Pinpoint the cell where the given text exists, returning its [X, Y] midpoint coordinate. 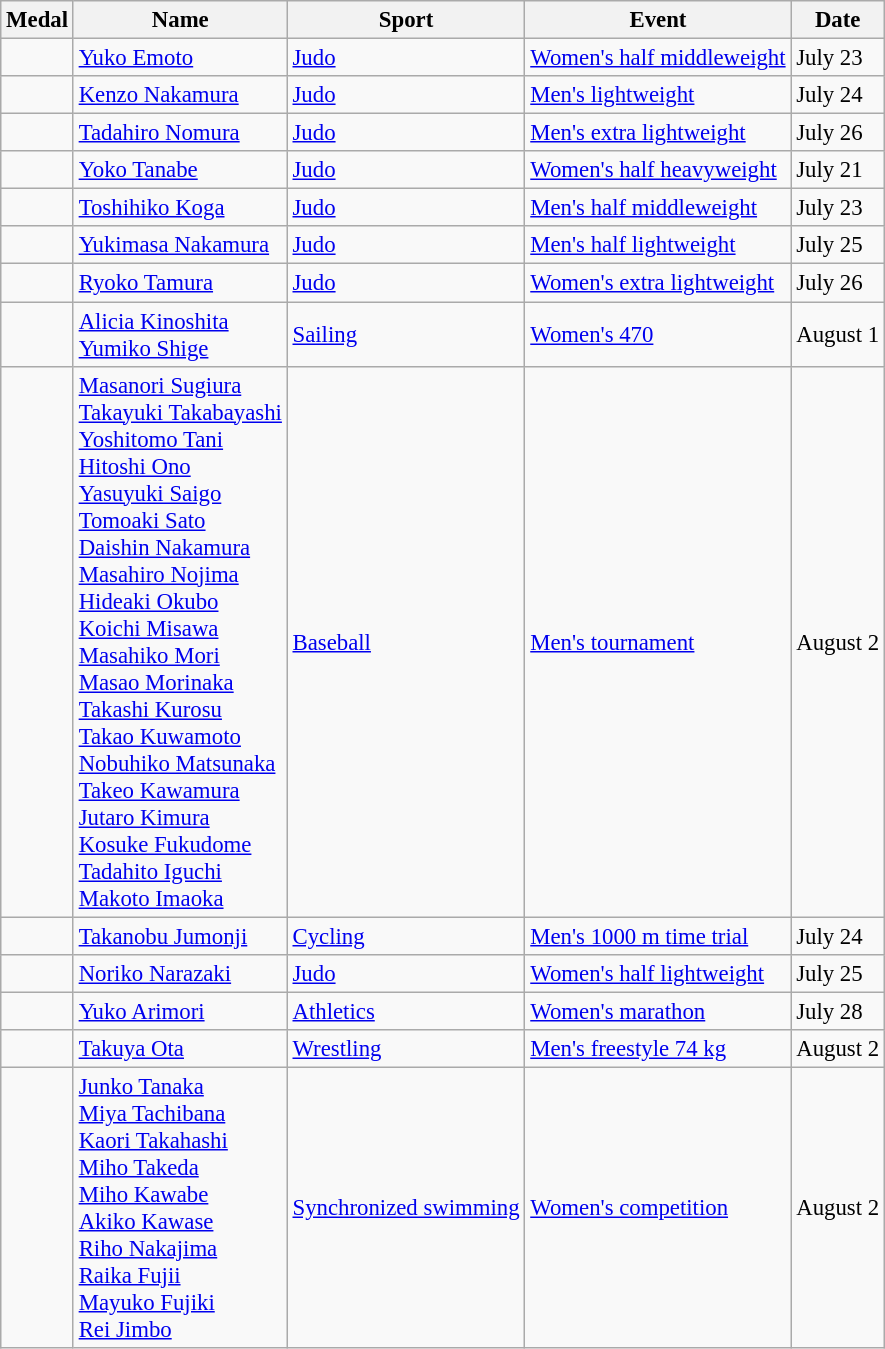
Men's lightweight [658, 95]
Kenzo Nakamura [180, 95]
Men's extra lightweight [658, 133]
Synchronized swimming [406, 1208]
Sailing [406, 334]
Toshihiko Koga [180, 208]
Men's 1000 m time trial [658, 936]
Women's 470 [658, 334]
Ryoko Tamura [180, 283]
Junko TanakaMiya TachibanaKaori TakahashiMiho TakedaMiho KawabeAkiko KawaseRiho NakajimaRaika FujiiMayuko FujikiRei Jimbo [180, 1208]
Tadahiro Nomura [180, 133]
Men's tournament [658, 642]
Takuya Ota [180, 1049]
Takanobu Jumonji [180, 936]
Men's half middleweight [658, 208]
Medal [38, 20]
Women's extra lightweight [658, 283]
Women's competition [658, 1208]
Baseball [406, 642]
Yoko Tanabe [180, 170]
Sport [406, 20]
Yuko Arimori [180, 1011]
July 21 [838, 170]
Cycling [406, 936]
Men's freestyle 74 kg [658, 1049]
Women's half heavyweight [658, 170]
Yukimasa Nakamura [180, 245]
Noriko Narazaki [180, 973]
Name [180, 20]
Yuko Emoto [180, 58]
Women's half lightweight [658, 973]
Women's marathon [658, 1011]
August 1 [838, 334]
Women's half middleweight [658, 58]
Alicia KinoshitaYumiko Shige [180, 334]
Wrestling [406, 1049]
Men's half lightweight [658, 245]
Athletics [406, 1011]
July 28 [838, 1011]
Event [658, 20]
Date [838, 20]
